Detect which cell encompasses the target text, then output its (X, Y) center coordinate. 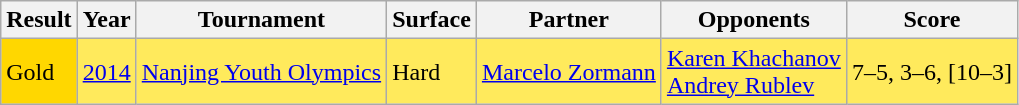
Result (39, 20)
Score (932, 20)
7–5, 3–6, [10–3] (932, 72)
Karen Khachanov Andrey Rublev (754, 72)
Opponents (754, 20)
Marcelo Zormann (568, 72)
Partner (568, 20)
Gold (39, 72)
2014 (106, 72)
Tournament (261, 20)
Nanjing Youth Olympics (261, 72)
Surface (432, 20)
Hard (432, 72)
Year (106, 20)
